Extract the [X, Y] coordinate from the center of the cell holding the provided text.  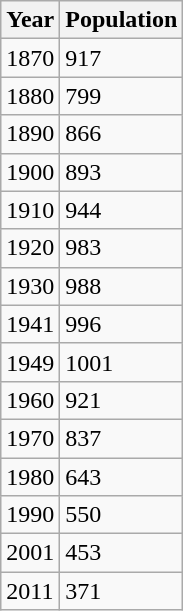
1910 [30, 210]
996 [122, 324]
2001 [30, 553]
1990 [30, 515]
917 [122, 58]
1890 [30, 134]
Population [122, 20]
1980 [30, 477]
550 [122, 515]
Year [30, 20]
1949 [30, 362]
799 [122, 96]
1960 [30, 400]
983 [122, 248]
1970 [30, 438]
453 [122, 553]
1941 [30, 324]
1001 [122, 362]
1930 [30, 286]
988 [122, 286]
921 [122, 400]
1920 [30, 248]
893 [122, 172]
866 [122, 134]
1880 [30, 96]
1900 [30, 172]
643 [122, 477]
2011 [30, 591]
1870 [30, 58]
944 [122, 210]
371 [122, 591]
837 [122, 438]
